Return the [x, y] coordinate for the center point of the cell that contains the specified text.  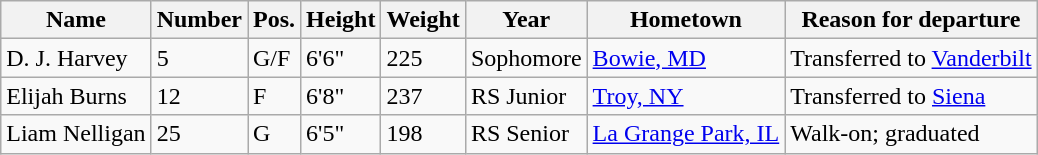
6'8" [341, 96]
Transferred to Vanderbilt [911, 58]
Year [526, 20]
Reason for departure [911, 20]
Sophomore [526, 58]
Weight [423, 20]
Pos. [274, 20]
Troy, NY [686, 96]
237 [423, 96]
Height [341, 20]
Hometown [686, 20]
6'5" [341, 134]
G/F [274, 58]
La Grange Park, IL [686, 134]
Walk-on; graduated [911, 134]
Liam Nelligan [76, 134]
RS Junior [526, 96]
225 [423, 58]
RS Senior [526, 134]
12 [199, 96]
D. J. Harvey [76, 58]
Elijah Burns [76, 96]
Number [199, 20]
Bowie, MD [686, 58]
F [274, 96]
25 [199, 134]
198 [423, 134]
G [274, 134]
6'6" [341, 58]
Name [76, 20]
5 [199, 58]
Transferred to Siena [911, 96]
